From the cell containing the given text, extract its center point as (x, y) coordinate. 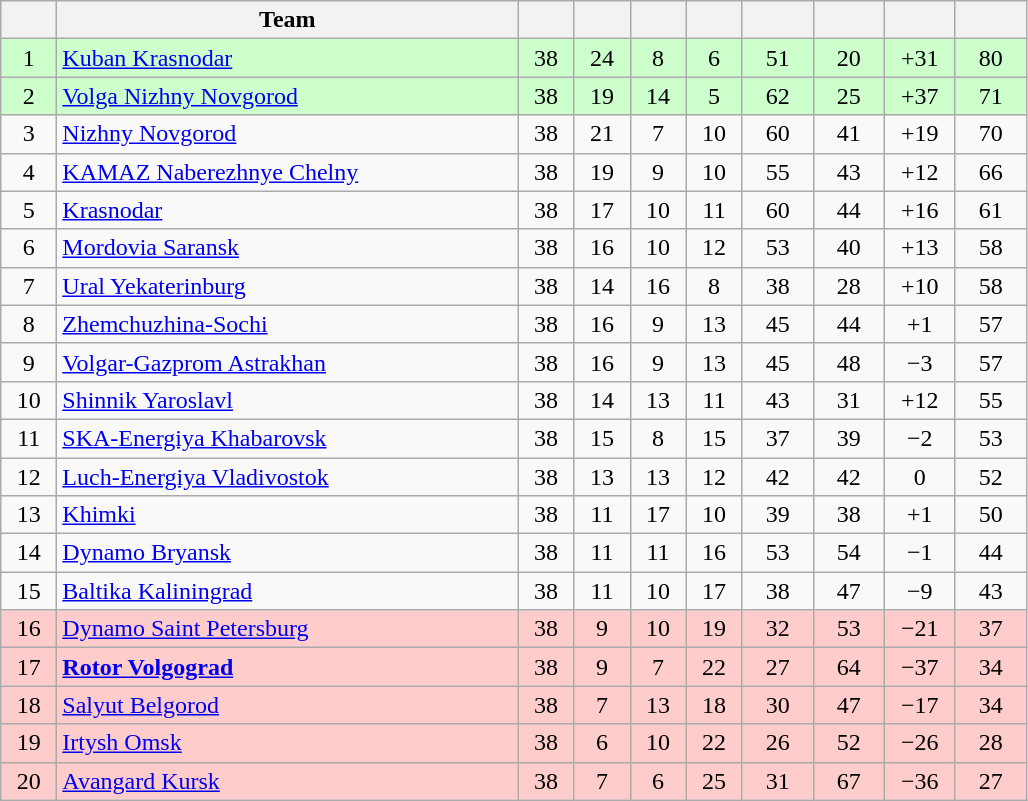
Avangard Kursk (288, 781)
Dynamo Saint Petersburg (288, 629)
−1 (920, 553)
40 (848, 248)
Dynamo Bryansk (288, 553)
Shinnik Yaroslavl (288, 400)
51 (778, 58)
24 (602, 58)
21 (602, 134)
−26 (920, 743)
48 (848, 362)
80 (990, 58)
64 (848, 667)
Nizhny Novgorod (288, 134)
+31 (920, 58)
70 (990, 134)
Irtysh Omsk (288, 743)
30 (778, 705)
+37 (920, 96)
Zhemchuzhina-Sochi (288, 324)
+10 (920, 286)
−17 (920, 705)
Luch-Energiya Vladivostok (288, 477)
32 (778, 629)
−3 (920, 362)
Baltika Kaliningrad (288, 591)
3 (29, 134)
−2 (920, 438)
54 (848, 553)
+19 (920, 134)
62 (778, 96)
−37 (920, 667)
2 (29, 96)
+16 (920, 210)
Volga Nizhny Novgorod (288, 96)
Team (288, 20)
4 (29, 172)
71 (990, 96)
Volgar-Gazprom Astrakhan (288, 362)
67 (848, 781)
−36 (920, 781)
41 (848, 134)
KAMAZ Naberezhnye Chelny (288, 172)
Krasnodar (288, 210)
Khimki (288, 515)
50 (990, 515)
Mordovia Saransk (288, 248)
26 (778, 743)
Rotor Volgograd (288, 667)
SKA-Energiya Khabarovsk (288, 438)
Salyut Belgorod (288, 705)
−21 (920, 629)
−9 (920, 591)
Kuban Krasnodar (288, 58)
66 (990, 172)
Ural Yekaterinburg (288, 286)
+13 (920, 248)
0 (920, 477)
61 (990, 210)
1 (29, 58)
